Capture the cell that displays the provided text and extract its [X, Y] central coordinate. 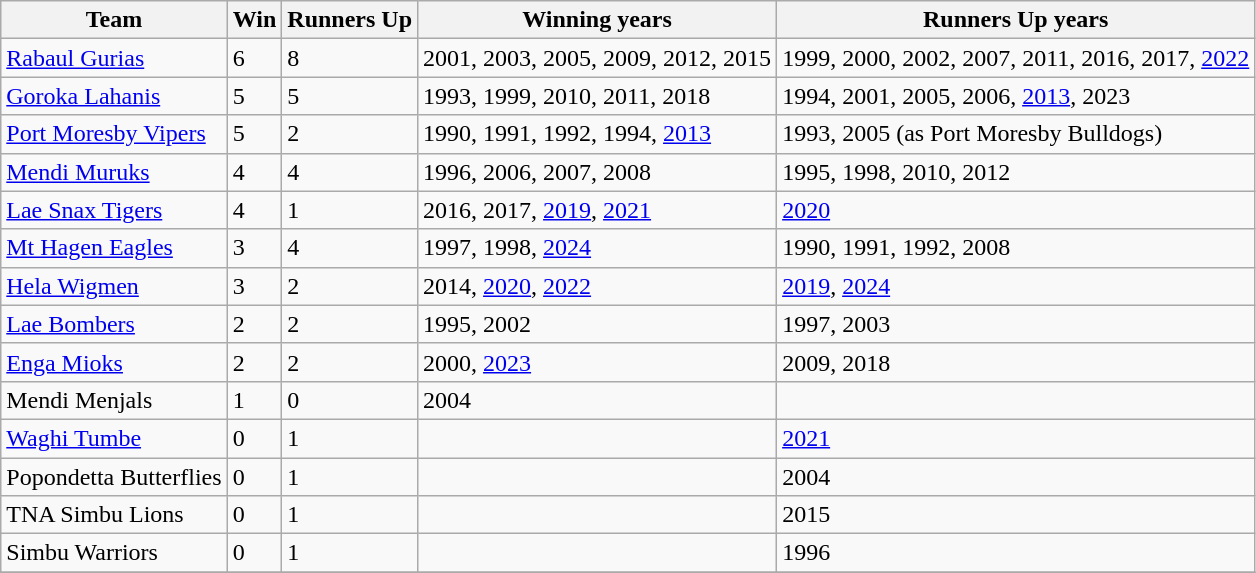
2019, 2024 [1016, 286]
1999, 2000, 2002, 2007, 2011, 2016, 2017, 2022 [1016, 58]
2001, 2003, 2005, 2009, 2012, 2015 [598, 58]
1990, 1991, 1992, 1994, 2013 [598, 134]
Waghi Tumbe [114, 438]
2000, 2023 [598, 362]
1995, 1998, 2010, 2012 [1016, 172]
8 [350, 58]
1990, 1991, 1992, 2008 [1016, 248]
Simbu Warriors [114, 553]
Lae Snax Tigers [114, 210]
Mendi Muruks [114, 172]
1995, 2002 [598, 324]
Hela Wigmen [114, 286]
1994, 2001, 2005, 2006, 2013, 2023 [1016, 96]
1993, 2005 (as Port Moresby Bulldogs) [1016, 134]
Mendi Menjals [114, 400]
Mt Hagen Eagles [114, 248]
Rabaul Gurias [114, 58]
2014, 2020, 2022 [598, 286]
Winning years [598, 20]
2016, 2017, 2019, 2021 [598, 210]
2009, 2018 [1016, 362]
1993, 1999, 2010, 2011, 2018 [598, 96]
1997, 1998, 2024 [598, 248]
Runners Up years [1016, 20]
Enga Mioks [114, 362]
2021 [1016, 438]
Team [114, 20]
6 [254, 58]
Lae Bombers [114, 324]
2020 [1016, 210]
TNA Simbu Lions [114, 515]
Popondetta Butterflies [114, 477]
Goroka Lahanis [114, 96]
1996, 2006, 2007, 2008 [598, 172]
Port Moresby Vipers [114, 134]
1997, 2003 [1016, 324]
1996 [1016, 553]
2015 [1016, 515]
Win [254, 20]
Runners Up [350, 20]
